Capture the cell that displays the provided text and extract its (X, Y) central coordinate. 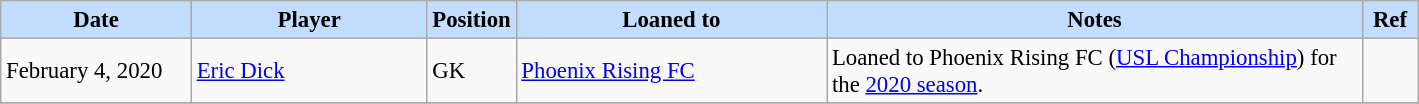
Ref (1390, 20)
Loaned to Phoenix Rising FC (USL Championship) for the 2020 season. (1095, 72)
Phoenix Rising FC (672, 72)
Player (309, 20)
Loaned to (672, 20)
Eric Dick (309, 72)
February 4, 2020 (96, 72)
Position (472, 20)
Date (96, 20)
GK (472, 72)
Notes (1095, 20)
